For the text-containing cell, return its midpoint in [X, Y] coordinate format. 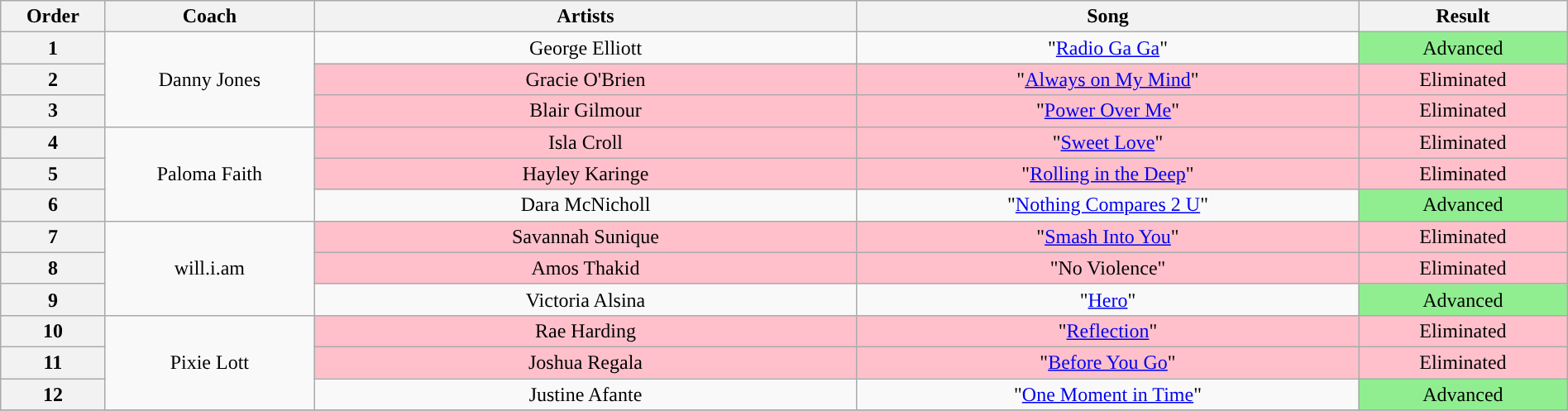
9 [53, 299]
Savannah Sunique [586, 237]
"Sweet Love" [1107, 142]
Justine Afante [586, 394]
Result [1464, 17]
"One Moment in Time" [1107, 394]
8 [53, 268]
"Reflection" [1107, 331]
Artists [586, 17]
Song [1107, 17]
Danny Jones [210, 79]
Paloma Faith [210, 174]
2 [53, 79]
"Rolling in the Deep" [1107, 174]
will.i.am [210, 268]
"Smash Into You" [1107, 237]
Gracie O'Brien [586, 79]
7 [53, 237]
1 [53, 48]
"Always on My Mind" [1107, 79]
3 [53, 111]
Order [53, 17]
Amos Thakid [586, 268]
4 [53, 142]
Blair Gilmour [586, 111]
Rae Harding [586, 331]
11 [53, 362]
"No Violence" [1107, 268]
"Before You Go" [1107, 362]
Isla Croll [586, 142]
10 [53, 331]
6 [53, 205]
Pixie Lott [210, 362]
Hayley Karinge [586, 174]
"Nothing Compares 2 U" [1107, 205]
5 [53, 174]
12 [53, 394]
"Hero" [1107, 299]
"Power Over Me" [1107, 111]
"Radio Ga Ga" [1107, 48]
Victoria Alsina [586, 299]
George Elliott [586, 48]
Coach [210, 17]
Joshua Regala [586, 362]
Dara McNicholl [586, 205]
